Pinpoint the cell where the given text exists, returning its (x, y) midpoint coordinate. 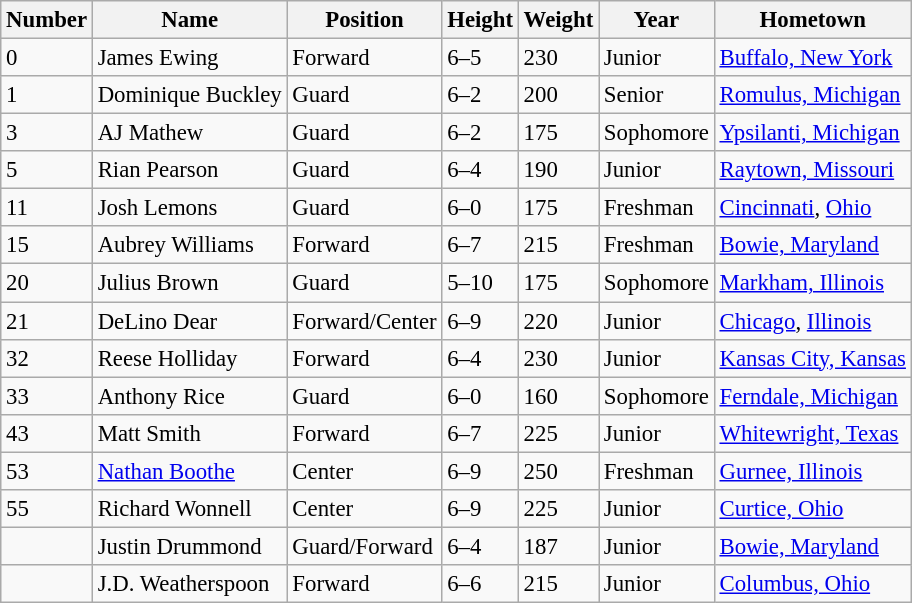
J.D. Weatherspoon (190, 584)
15 (47, 245)
190 (558, 170)
5 (47, 170)
187 (558, 546)
Weight (558, 20)
Nathan Boothe (190, 471)
33 (47, 396)
Richard Wonnell (190, 509)
32 (47, 358)
Number (47, 20)
DeLino Dear (190, 321)
James Ewing (190, 58)
Columbus, Ohio (812, 584)
Markham, Illinois (812, 283)
200 (558, 95)
1 (47, 95)
55 (47, 509)
20 (47, 283)
Guard/Forward (364, 546)
Gurnee, Illinois (812, 471)
Josh Lemons (190, 208)
6–6 (480, 584)
53 (47, 471)
Height (480, 20)
Position (364, 20)
Ferndale, Michigan (812, 396)
Name (190, 20)
21 (47, 321)
Forward/Center (364, 321)
Justin Drummond (190, 546)
Whitewright, Texas (812, 433)
11 (47, 208)
6–5 (480, 58)
Julius Brown (190, 283)
Reese Holliday (190, 358)
Raytown, Missouri (812, 170)
Dominique Buckley (190, 95)
Kansas City, Kansas (812, 358)
AJ Mathew (190, 133)
0 (47, 58)
Anthony Rice (190, 396)
250 (558, 471)
43 (47, 433)
Senior (657, 95)
Aubrey Williams (190, 245)
3 (47, 133)
Ypsilanti, Michigan (812, 133)
Hometown (812, 20)
Matt Smith (190, 433)
Buffalo, New York (812, 58)
5–10 (480, 283)
Chicago, Illinois (812, 321)
220 (558, 321)
Cincinnati, Ohio (812, 208)
Curtice, Ohio (812, 509)
Year (657, 20)
Rian Pearson (190, 170)
Romulus, Michigan (812, 95)
160 (558, 396)
